Capture the cell that displays the provided text and extract its [X, Y] central coordinate. 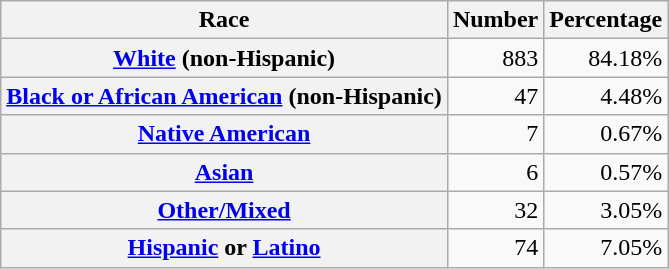
Black or African American (non-Hispanic) [224, 96]
6 [495, 172]
Native American [224, 134]
7.05% [606, 248]
Asian [224, 172]
3.05% [606, 210]
Race [224, 20]
883 [495, 58]
74 [495, 248]
White (non-Hispanic) [224, 58]
32 [495, 210]
0.57% [606, 172]
Hispanic or Latino [224, 248]
84.18% [606, 58]
0.67% [606, 134]
4.48% [606, 96]
Number [495, 20]
Other/Mixed [224, 210]
7 [495, 134]
47 [495, 96]
Percentage [606, 20]
